For the text-containing cell, return its midpoint in (X, Y) coordinate format. 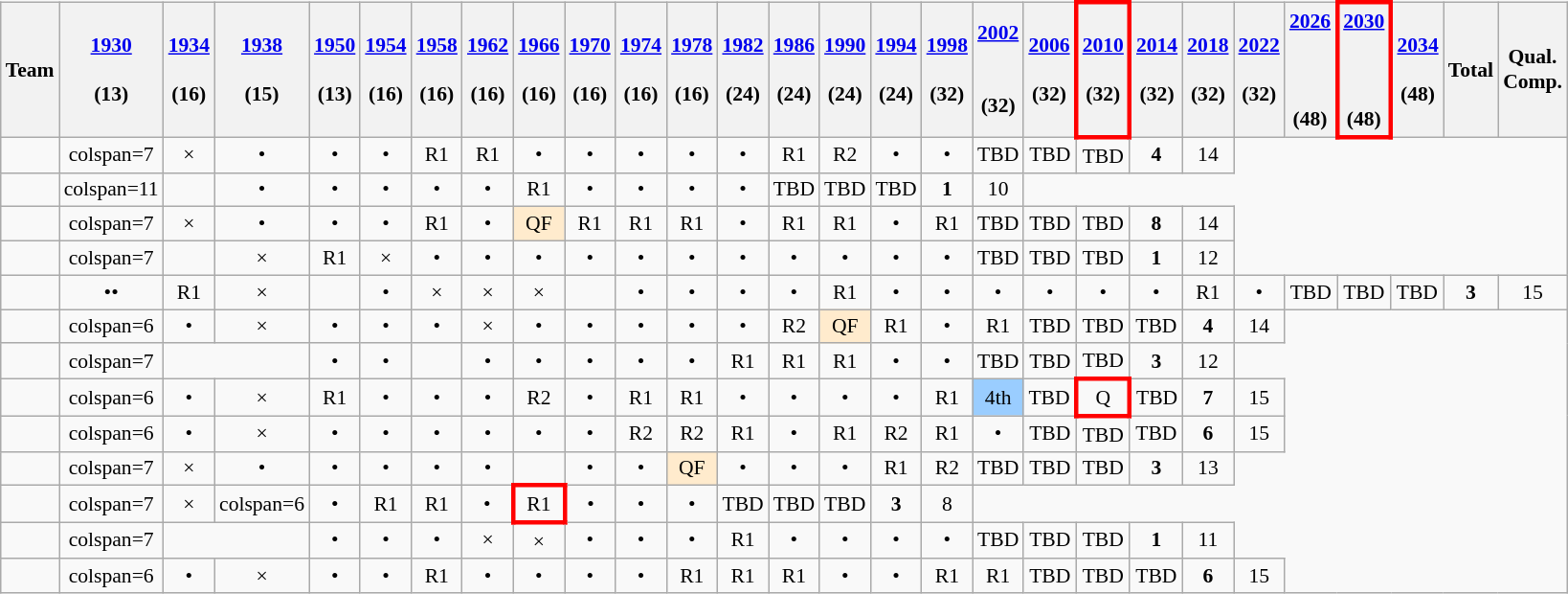
1970(16) (590, 71)
10 (997, 190)
1958(16) (437, 71)
2026(48) (1311, 71)
1966(16) (538, 71)
1938(15) (262, 71)
1990(24) (844, 71)
2006(32) (1049, 71)
2018(32) (1208, 71)
1974(16) (641, 71)
2014(32) (1156, 71)
1934(16) (190, 71)
1998(32) (948, 71)
1982(24) (743, 71)
2002(32) (997, 71)
1950(13) (335, 71)
11 (1208, 540)
Team (31, 71)
1986(24) (795, 71)
2030(48) (1364, 71)
Qual.Comp. (1533, 71)
1930(13) (111, 71)
•• (111, 292)
1962(16) (488, 71)
2034(48) (1417, 71)
Q (1103, 399)
1994(24) (896, 71)
4th (997, 399)
colspan=11 (111, 190)
2010(32) (1103, 71)
13 (1208, 468)
1954(16) (385, 71)
2022(32) (1260, 71)
1978(16) (691, 71)
Total (1470, 71)
7 (1208, 399)
